Capture the cell that displays the provided text and extract its [X, Y] central coordinate. 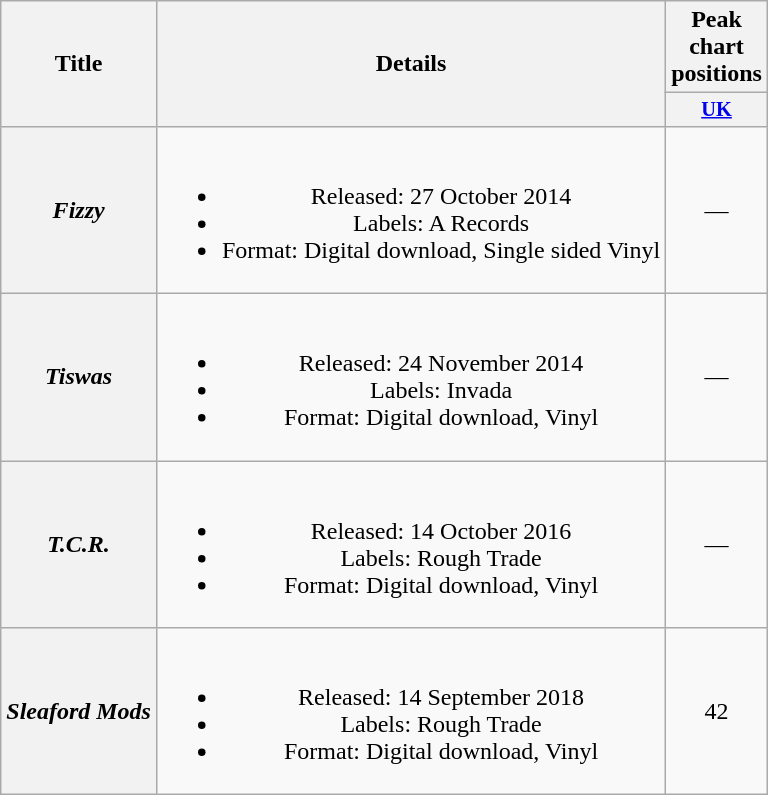
Released: 14 October 2016Labels: Rough TradeFormat: Digital download, Vinyl [410, 544]
Sleaford Mods [79, 712]
Released: 24 November 2014Labels: InvadaFormat: Digital download, Vinyl [410, 378]
Peak chart positions [717, 47]
42 [717, 712]
Details [410, 64]
Tiswas [79, 378]
Title [79, 64]
T.C.R. [79, 544]
Released: 27 October 2014Labels: A RecordsFormat: Digital download, Single sided Vinyl [410, 210]
Fizzy [79, 210]
Released: 14 September 2018Labels: Rough TradeFormat: Digital download, Vinyl [410, 712]
UK [717, 110]
